Return (X, Y) of the center of cell containing provided text 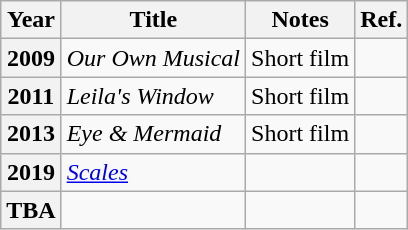
2011 (31, 96)
Year (31, 20)
Title (153, 20)
Leila's Window (153, 96)
Our Own Musical (153, 58)
Notes (300, 20)
2019 (31, 172)
Ref. (382, 20)
2013 (31, 134)
2009 (31, 58)
Scales (153, 172)
TBA (31, 210)
Eye & Mermaid (153, 134)
